For the text-containing cell, return its midpoint in (x, y) coordinate format. 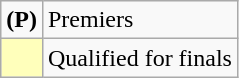
Qualified for finals (140, 58)
(P) (22, 20)
Premiers (140, 20)
